Locate the cell with the specified text and output its (X, Y) center coordinate. 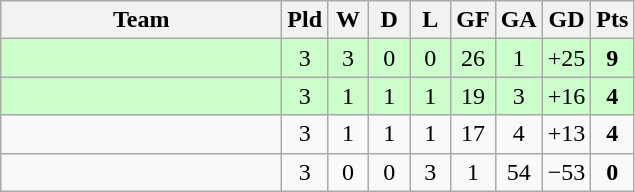
19 (473, 96)
26 (473, 58)
17 (473, 134)
D (390, 20)
+25 (566, 58)
W (348, 20)
+13 (566, 134)
Team (142, 20)
Pld (305, 20)
GA (518, 20)
L (430, 20)
GF (473, 20)
54 (518, 172)
GD (566, 20)
Pts (612, 20)
9 (612, 58)
−53 (566, 172)
+16 (566, 96)
